Return [X, Y] of the center of cell containing provided text 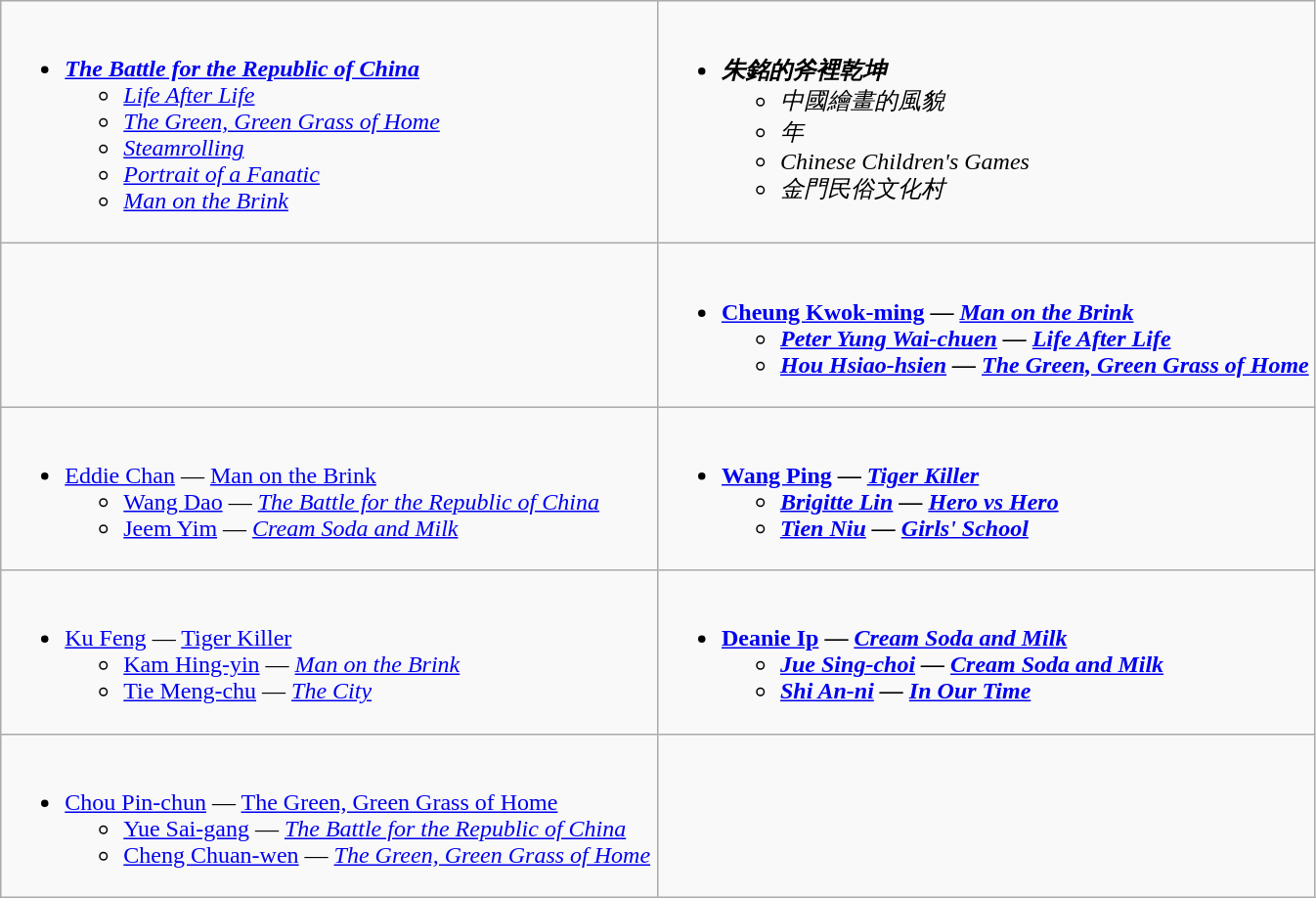
The Battle for the Republic of ChinaLife After LifeThe Green, Green Grass of HomeSteamrollingPortrait of a FanaticMan on the Brink [329, 122]
Wang Ping — Tiger KillerBrigitte Lin — Hero vs HeroTien Niu — Girls' School [986, 489]
Chou Pin-chun — The Green, Green Grass of HomeYue Sai-gang — The Battle for the Republic of ChinaCheng Chuan-wen — The Green, Green Grass of Home [329, 816]
Cheung Kwok-ming — Man on the BrinkPeter Yung Wai-chuen — Life After LifeHou Hsiao-hsien — The Green, Green Grass of Home [986, 325]
Ku Feng — Tiger KillerKam Hing-yin — Man on the BrinkTie Meng-chu — The City [329, 651]
Deanie Ip — Cream Soda and MilkJue Sing-choi — Cream Soda and MilkShi An-ni — In Our Time [986, 651]
朱銘的斧裡乾坤中國繪畫的風貌年Chinese Children's Games金門民俗文化村 [986, 122]
Eddie Chan — Man on the BrinkWang Dao — The Battle for the Republic of ChinaJeem Yim — Cream Soda and Milk [329, 489]
